Return the [X, Y] coordinate for the center point of the cell that contains the specified text.  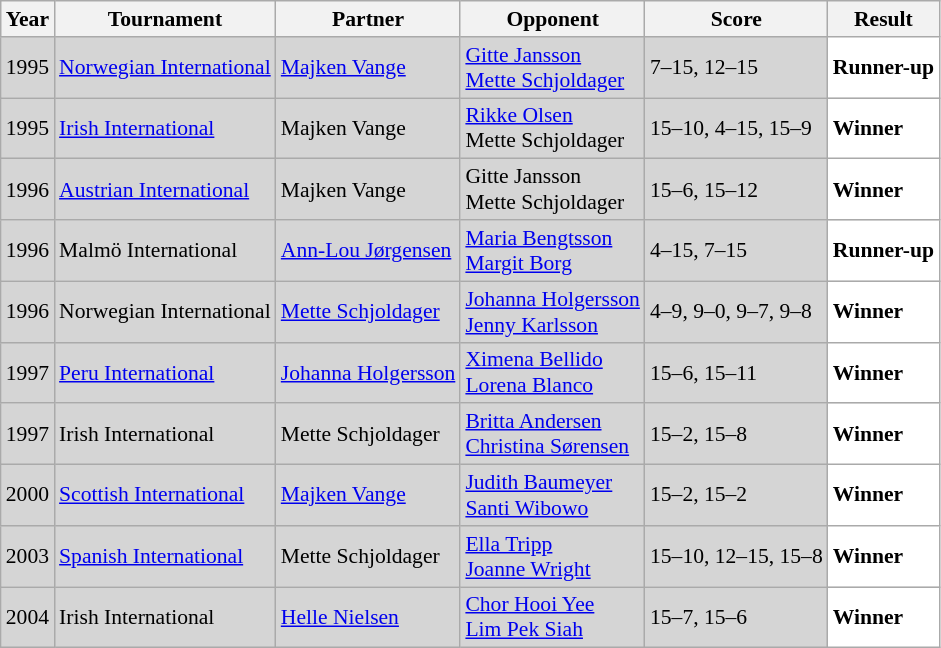
Helle Nielsen [368, 618]
Scottish International [165, 496]
15–2, 15–2 [736, 496]
15–2, 15–8 [736, 434]
Ann-Lou Jørgensen [368, 250]
Judith Baumeyer Santi Wibowo [552, 496]
15–10, 4–15, 15–9 [736, 128]
Johanna Holgersson Jenny Karlsson [552, 312]
Opponent [552, 19]
Johanna Holgersson [368, 372]
Ximena Bellido Lorena Blanco [552, 372]
Tournament [165, 19]
4–9, 9–0, 9–7, 9–8 [736, 312]
2000 [28, 496]
Chor Hooi Yee Lim Pek Siah [552, 618]
Partner [368, 19]
15–6, 15–11 [736, 372]
Score [736, 19]
2004 [28, 618]
Result [884, 19]
Rikke Olsen Mette Schjoldager [552, 128]
4–15, 7–15 [736, 250]
Year [28, 19]
15–7, 15–6 [736, 618]
Maria Bengtsson Margit Borg [552, 250]
Britta Andersen Christina Sørensen [552, 434]
2003 [28, 556]
Peru International [165, 372]
Ella Tripp Joanne Wright [552, 556]
Austrian International [165, 190]
Malmö International [165, 250]
7–15, 12–15 [736, 68]
15–10, 12–15, 15–8 [736, 556]
Spanish International [165, 556]
15–6, 15–12 [736, 190]
